Pinpoint the cell where the given text exists, returning its [x, y] midpoint coordinate. 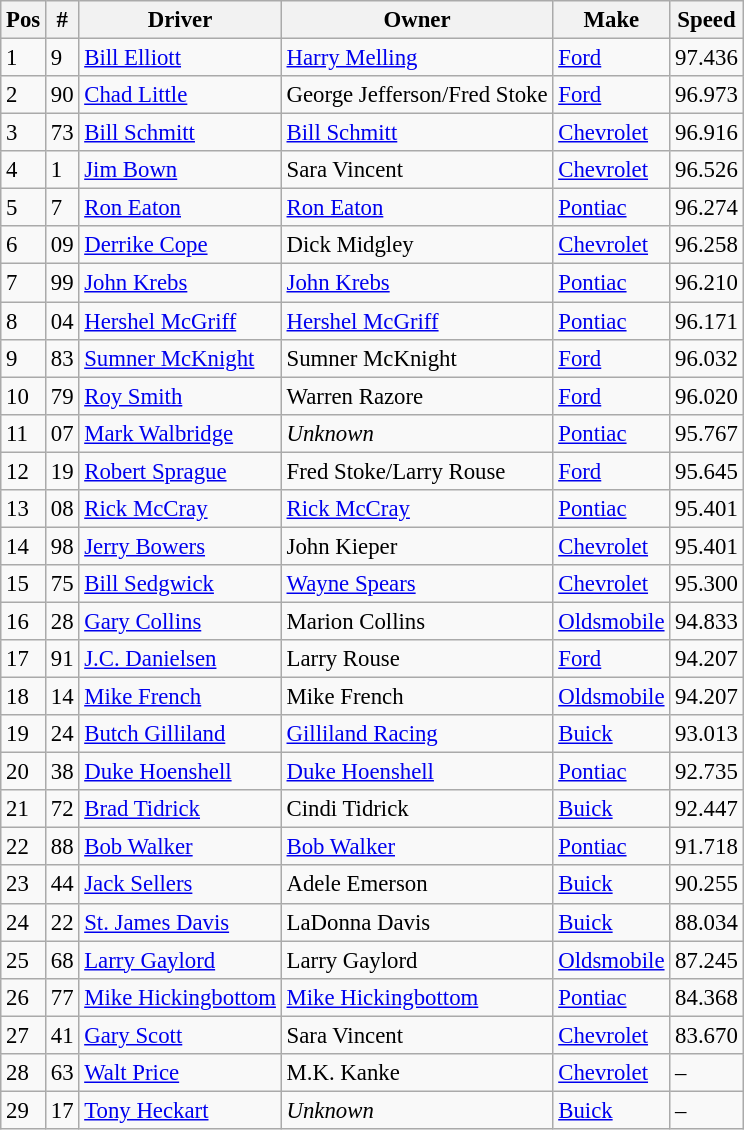
Speed [706, 20]
94.833 [706, 621]
Dick Midgley [417, 245]
79 [62, 396]
10 [24, 396]
Jerry Bowers [180, 546]
27 [24, 1035]
Butch Gilliland [180, 734]
20 [24, 772]
25 [24, 960]
Chad Little [180, 95]
84.368 [706, 997]
Derrike Cope [180, 245]
96.210 [706, 283]
92.447 [706, 809]
# [62, 20]
97.436 [706, 58]
2 [24, 95]
5 [24, 208]
83.670 [706, 1035]
44 [62, 885]
88.034 [706, 922]
92.735 [706, 772]
26 [24, 997]
96.258 [706, 245]
Brad Tidrick [180, 809]
96.032 [706, 358]
96.526 [706, 170]
Fred Stoke/Larry Rouse [417, 471]
Roy Smith [180, 396]
98 [62, 546]
Wayne Spears [417, 584]
93.013 [706, 734]
88 [62, 847]
Robert Sprague [180, 471]
Make [612, 20]
Mark Walbridge [180, 433]
95.645 [706, 471]
Bill Sedgwick [180, 584]
3 [24, 133]
6 [24, 245]
Owner [417, 20]
23 [24, 885]
77 [62, 997]
Jim Bown [180, 170]
13 [24, 509]
95.300 [706, 584]
96.973 [706, 95]
96.274 [706, 208]
73 [62, 133]
90 [62, 95]
15 [24, 584]
11 [24, 433]
09 [62, 245]
Driver [180, 20]
68 [62, 960]
Gilliland Racing [417, 734]
91 [62, 659]
Gary Scott [180, 1035]
96.020 [706, 396]
8 [24, 321]
90.255 [706, 885]
95.767 [706, 433]
83 [62, 358]
72 [62, 809]
Walt Price [180, 1073]
96.171 [706, 321]
Jack Sellers [180, 885]
91.718 [706, 847]
Tony Heckart [180, 1110]
21 [24, 809]
LaDonna Davis [417, 922]
16 [24, 621]
07 [62, 433]
29 [24, 1110]
87.245 [706, 960]
John Kieper [417, 546]
08 [62, 509]
Larry Rouse [417, 659]
George Jefferson/Fred Stoke [417, 95]
99 [62, 283]
Pos [24, 20]
Adele Emerson [417, 885]
Cindi Tidrick [417, 809]
04 [62, 321]
38 [62, 772]
Bill Elliott [180, 58]
41 [62, 1035]
M.K. Kanke [417, 1073]
63 [62, 1073]
Warren Razore [417, 396]
J.C. Danielsen [180, 659]
Marion Collins [417, 621]
St. James Davis [180, 922]
Gary Collins [180, 621]
12 [24, 471]
75 [62, 584]
96.916 [706, 133]
4 [24, 170]
Harry Melling [417, 58]
18 [24, 697]
